Pinpoint the cell where the given text exists, returning its [x, y] midpoint coordinate. 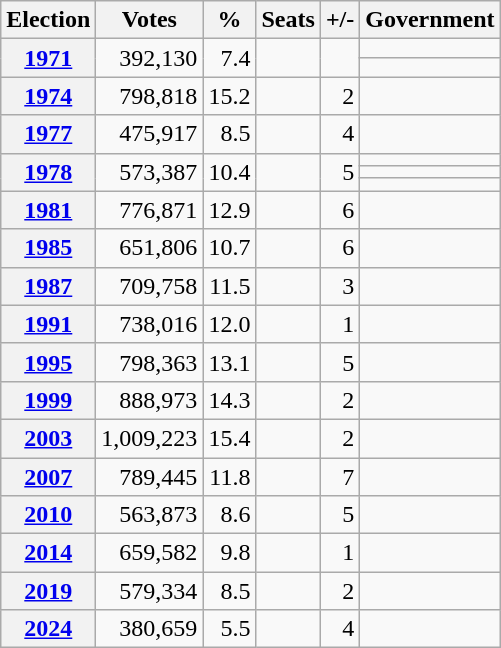
776,871 [150, 210]
2007 [48, 477]
380,659 [150, 629]
15.2 [230, 96]
1995 [48, 362]
2003 [48, 438]
789,445 [150, 477]
798,818 [150, 96]
+/- [340, 20]
7 [340, 477]
1971 [48, 58]
% [230, 20]
14.3 [230, 400]
392,130 [150, 58]
2010 [48, 515]
13.1 [230, 362]
10.4 [230, 172]
7.4 [230, 58]
2019 [48, 591]
651,806 [150, 248]
3 [340, 286]
1981 [48, 210]
Election [48, 20]
579,334 [150, 591]
11.8 [230, 477]
475,917 [150, 134]
1985 [48, 248]
2024 [48, 629]
738,016 [150, 324]
9.8 [230, 553]
8.6 [230, 515]
659,582 [150, 553]
1974 [48, 96]
1978 [48, 172]
563,873 [150, 515]
12.0 [230, 324]
1991 [48, 324]
5.5 [230, 629]
10.7 [230, 248]
888,973 [150, 400]
1999 [48, 400]
1987 [48, 286]
1977 [48, 134]
798,363 [150, 362]
2014 [48, 553]
Seats [288, 20]
709,758 [150, 286]
1,009,223 [150, 438]
11.5 [230, 286]
12.9 [230, 210]
Votes [150, 20]
573,387 [150, 172]
Government [430, 20]
15.4 [230, 438]
